From the cell containing the given text, extract its center point as [x, y] coordinate. 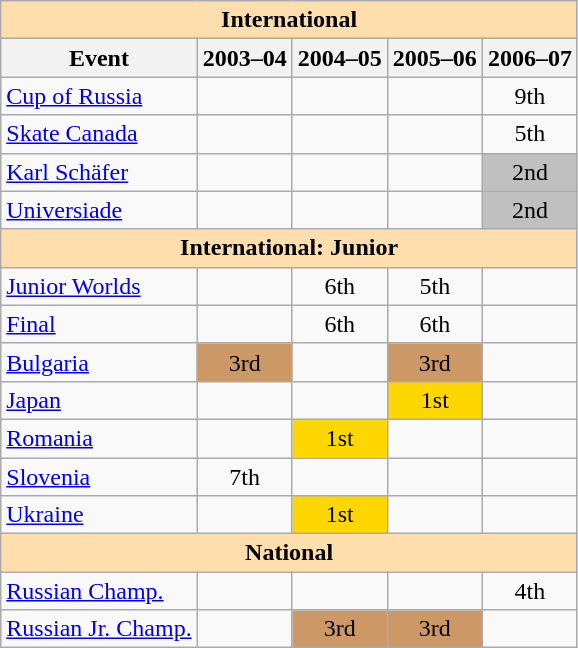
International [290, 20]
Romania [99, 438]
National [290, 553]
Junior Worlds [99, 286]
7th [244, 477]
Russian Jr. Champ. [99, 629]
2003–04 [244, 58]
Karl Schäfer [99, 172]
4th [530, 591]
Final [99, 324]
2005–06 [434, 58]
9th [530, 96]
2004–05 [340, 58]
Universiade [99, 210]
International: Junior [290, 248]
Skate Canada [99, 134]
Slovenia [99, 477]
Ukraine [99, 515]
2006–07 [530, 58]
Event [99, 58]
Japan [99, 400]
Bulgaria [99, 362]
Cup of Russia [99, 96]
Russian Champ. [99, 591]
